Scan for the cell matching the given text and deliver its [X, Y] coordinate at center. 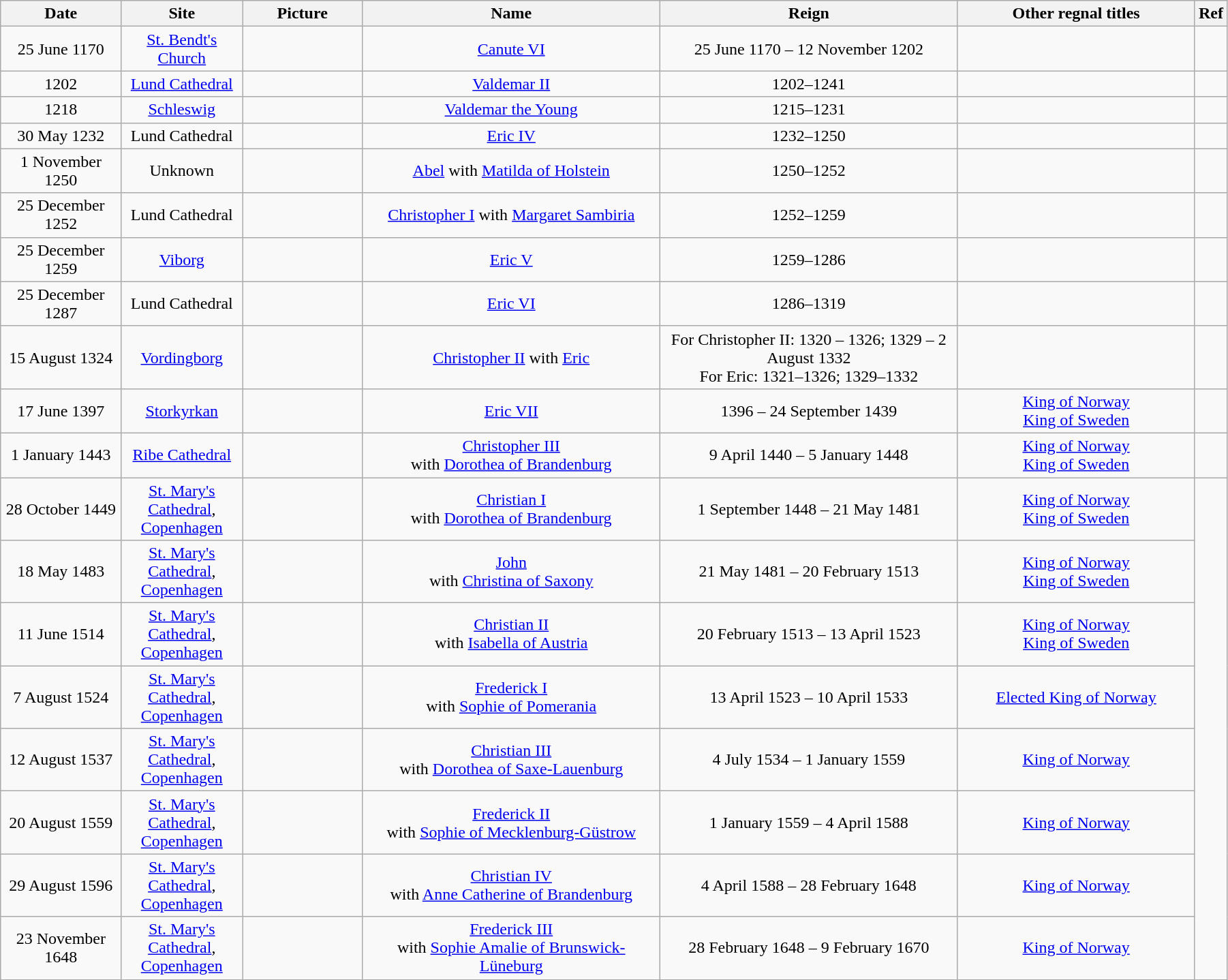
11 June 1514 [61, 634]
30 May 1232 [61, 136]
1259–1286 [809, 259]
25 June 1170 [61, 49]
Vordingborg [182, 357]
Site [182, 14]
Viborg [182, 259]
1218 [61, 110]
Ribe Cathedral [182, 455]
Eric V [511, 259]
13 April 1523 – 10 April 1533 [809, 697]
1215–1231 [809, 110]
Unknown [182, 170]
Name [511, 14]
Christopher I with Margaret Sambiria [511, 215]
Christian IIIwith Dorothea of Saxe-Lauenburg [511, 760]
1286–1319 [809, 304]
Canute VI [511, 49]
4 July 1534 – 1 January 1559 [809, 760]
Ref [1210, 14]
1 September 1448 – 21 May 1481 [809, 508]
Frederick IIIwith Sophie Amalie of Brunswick-Lüneburg [511, 948]
1 January 1443 [61, 455]
Picture [303, 14]
1 November 1250 [61, 170]
Frederick Iwith Sophie of Pomerania [511, 697]
Valdemar II [511, 84]
1396 – 24 September 1439 [809, 410]
25 December 1259 [61, 259]
Christian IIwith Isabella of Austria [511, 634]
18 May 1483 [61, 572]
St. Bendt's Church [182, 49]
Reign [809, 14]
1232–1250 [809, 136]
Other regnal titles [1076, 14]
Abel with Matilda of Holstein [511, 170]
For Christopher II: 1320 – 1326; 1329 – 2 August 1332 For Eric: 1321–1326; 1329–1332 [809, 357]
7 August 1524 [61, 697]
23 November 1648 [61, 948]
15 August 1324 [61, 357]
1250–1252 [809, 170]
Christian IVwith Anne Catherine of Brandenburg [511, 885]
28 February 1648 – 9 February 1670 [809, 948]
17 June 1397 [61, 410]
29 August 1596 [61, 885]
25 December 1252 [61, 215]
Frederick IIwith Sophie of Mecklenburg-Güstrow [511, 823]
1 January 1559 – 4 April 1588 [809, 823]
Christopher IIIwith Dorothea of Brandenburg [511, 455]
Elected King of Norway [1076, 697]
Johnwith Christina of Saxony [511, 572]
25 December 1287 [61, 304]
20 August 1559 [61, 823]
Date [61, 14]
Eric VII [511, 410]
Christopher II with Eric [511, 357]
20 February 1513 – 13 April 1523 [809, 634]
1202 [61, 84]
Eric VI [511, 304]
28 October 1449 [61, 508]
Eric IV [511, 136]
21 May 1481 – 20 February 1513 [809, 572]
25 June 1170 – 12 November 1202 [809, 49]
Storkyrkan [182, 410]
12 August 1537 [61, 760]
1202–1241 [809, 84]
Valdemar the Young [511, 110]
9 April 1440 – 5 January 1448 [809, 455]
Schleswig [182, 110]
1252–1259 [809, 215]
4 April 1588 – 28 February 1648 [809, 885]
Christian Iwith Dorothea of Brandenburg [511, 508]
